Pinpoint the cell where the given text exists, returning its [x, y] midpoint coordinate. 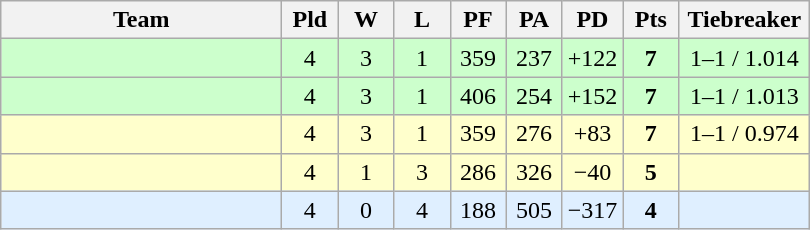
Pld [310, 20]
−40 [592, 172]
326 [534, 172]
L [422, 20]
286 [478, 172]
237 [534, 58]
1–1 / 0.974 [744, 134]
+122 [592, 58]
+152 [592, 96]
505 [534, 210]
−317 [592, 210]
1–1 / 1.014 [744, 58]
406 [478, 96]
5 [651, 172]
0 [366, 210]
188 [478, 210]
Tiebreaker [744, 20]
+83 [592, 134]
Team [142, 20]
W [366, 20]
254 [534, 96]
1–1 / 1.013 [744, 96]
PD [592, 20]
276 [534, 134]
PF [478, 20]
Pts [651, 20]
PA [534, 20]
